Extract the [x, y] coordinate from the center of the cell holding the provided text.  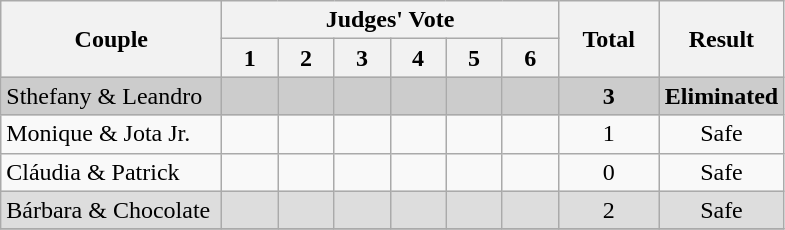
Cláudia & Patrick [112, 172]
Couple [112, 39]
Monique & Jota Jr. [112, 134]
Judges' Vote [390, 20]
5 [474, 58]
6 [530, 58]
0 [608, 172]
Sthefany & Leandro [112, 96]
Bárbara & Chocolate [112, 210]
Result [721, 39]
Total [608, 39]
Eliminated [721, 96]
4 [418, 58]
